Return the [x, y] coordinate for the center point of the cell that contains the specified text.  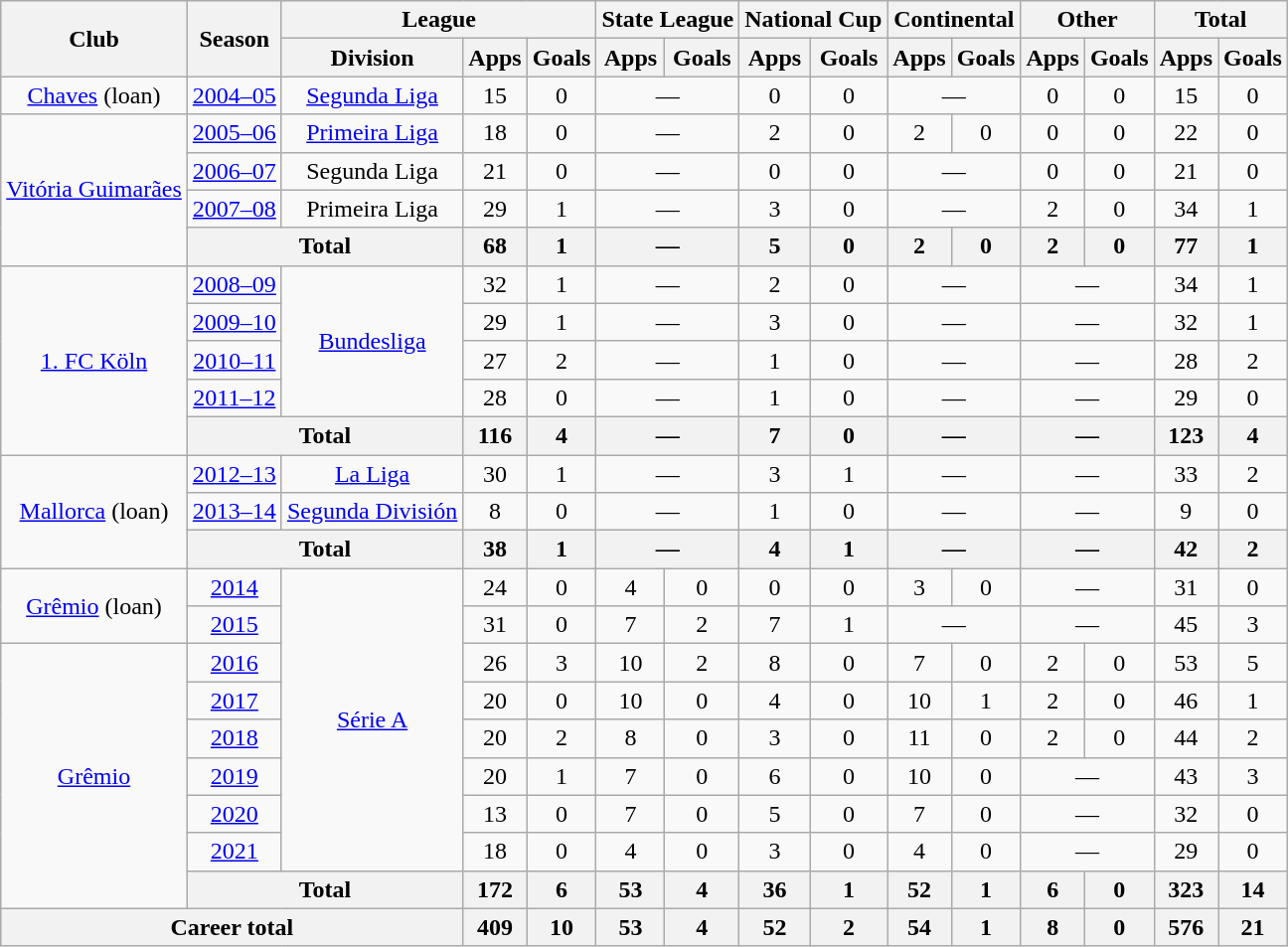
Season [235, 39]
27 [495, 360]
Bundesliga [372, 341]
45 [1186, 625]
30 [495, 474]
9 [1186, 512]
2014 [235, 587]
2020 [235, 814]
44 [1186, 738]
League [439, 20]
2010–11 [235, 360]
13 [495, 814]
Segunda División [372, 512]
2004–05 [235, 95]
2009–10 [235, 322]
42 [1186, 550]
77 [1186, 246]
2012–13 [235, 474]
2021 [235, 852]
2017 [235, 701]
14 [1253, 889]
43 [1186, 776]
2019 [235, 776]
2005–06 [235, 133]
2006–07 [235, 171]
33 [1186, 474]
Other [1087, 20]
State League [668, 20]
409 [495, 927]
Mallorca (loan) [94, 512]
323 [1186, 889]
2018 [235, 738]
2015 [235, 625]
576 [1186, 927]
2016 [235, 663]
Chaves (loan) [94, 95]
2011–12 [235, 397]
Career total [233, 927]
Continental [954, 20]
National Cup [813, 20]
116 [495, 435]
24 [495, 587]
26 [495, 663]
22 [1186, 133]
11 [919, 738]
46 [1186, 701]
Division [372, 58]
2007–08 [235, 209]
Grêmio (loan) [94, 606]
1. FC Köln [94, 360]
Club [94, 39]
La Liga [372, 474]
Vitória Guimarães [94, 190]
123 [1186, 435]
Grêmio [94, 776]
54 [919, 927]
68 [495, 246]
38 [495, 550]
2008–09 [235, 284]
Série A [372, 719]
172 [495, 889]
36 [775, 889]
2013–14 [235, 512]
